Scan for the cell matching the given text and deliver its (x, y) coordinate at center. 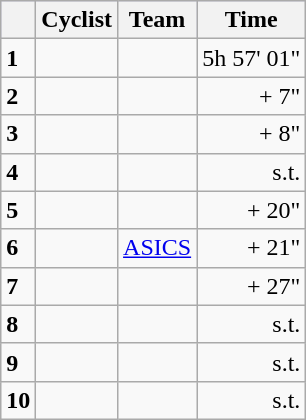
5 (18, 210)
+ 21" (252, 248)
3 (18, 134)
ASICS (158, 248)
1 (18, 58)
2 (18, 96)
+ 20" (252, 210)
Cyclist (77, 20)
Time (252, 20)
9 (18, 362)
+ 7" (252, 96)
+ 27" (252, 286)
7 (18, 286)
8 (18, 324)
6 (18, 248)
10 (18, 400)
Team (158, 20)
+ 8" (252, 134)
5h 57' 01" (252, 58)
4 (18, 172)
